Determine the [X, Y] coordinate at the center of the cell enclosing the given text.  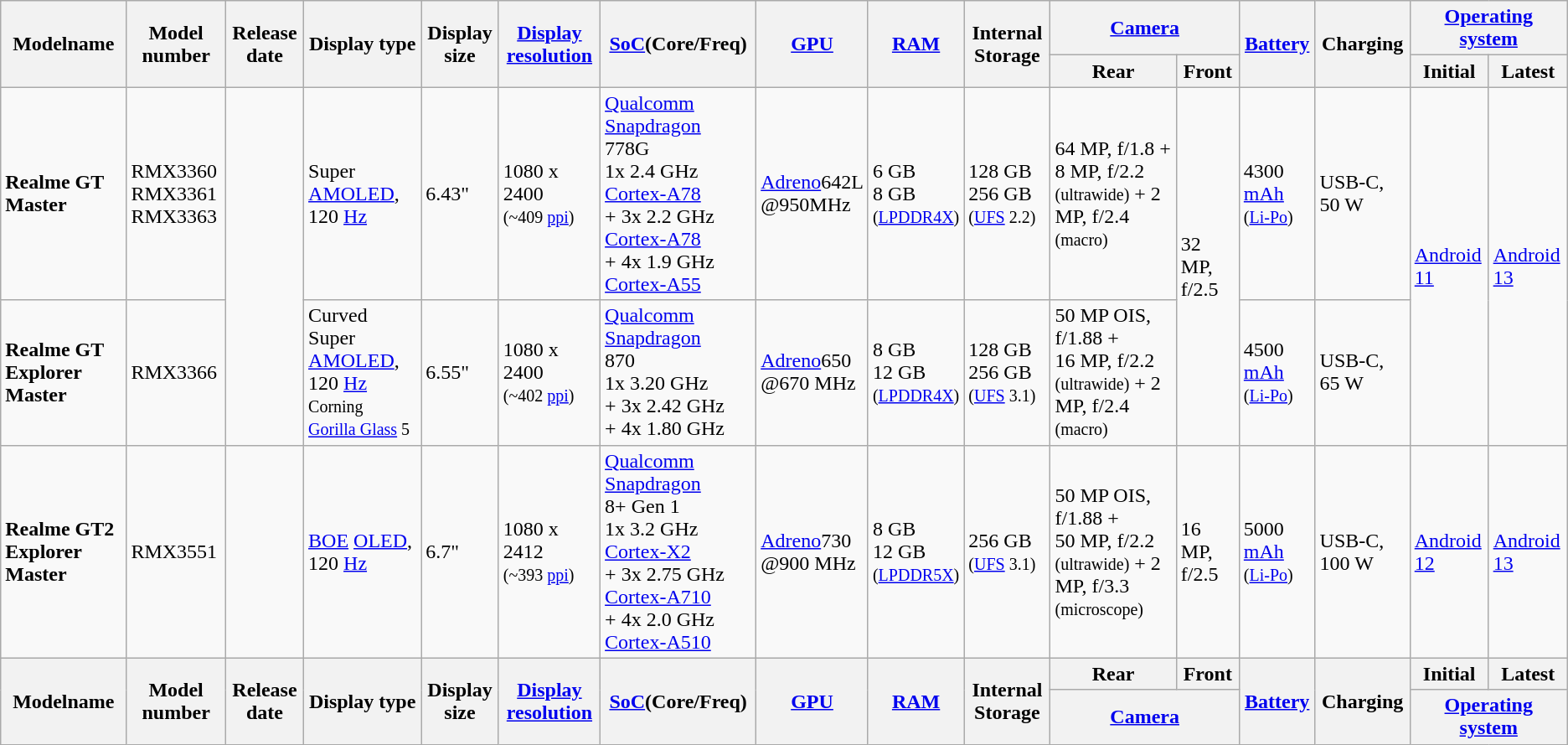
BOE OLED, 120 Hz [363, 551]
1080 x 2400(~409 ppi) [549, 194]
Super AMOLED, 120 Hz [363, 194]
USB-C, 65 W [1362, 372]
8 GB 12 GB(LPDDR4X) [916, 372]
64 MP, f/1.8 +8 MP, f/2.2 (ultrawide) + 2 MP, f/2.4 (macro) [1113, 194]
6 GB 8 GB(LPDDR4X) [916, 194]
Realme GT Master [64, 194]
Adreno650 @670 MHz [812, 372]
128 GB 256 GB(UFS 2.2) [1007, 194]
Realme GT2 Explorer Master [64, 551]
Curved Super AMOLED, 120 HzCorning Gorilla Glass 5 [363, 372]
RMX3360RMX3361RMX3363 [176, 194]
Adreno642L @950MHz [812, 194]
256 GB(UFS 3.1) [1007, 551]
50 MP OIS, f/1.88 +16 MP, f/2.2 (ultrawide) + 2 MP, f/2.4 (macro) [1113, 372]
Qualcomm Snapdragon 8701x 3.20 GHz + 3x 2.42 GHz + 4x 1.80 GHz [678, 372]
8 GB12 GB(LPDDR5X) [916, 551]
Android 12 [1449, 551]
4300 mAh(Li-Po) [1277, 194]
16 MP, f/2.5 [1208, 551]
6.55" [461, 372]
Realme GT Explorer Master [64, 372]
Android 11 [1449, 266]
RMX3551 [176, 551]
1080 x 2412(~393 ppi) [549, 551]
6.7" [461, 551]
Qualcomm Snapdragon 778G1x 2.4 GHz Cortex-A78 + 3x 2.2 GHz Cortex-A78 + 4x 1.9 GHz Cortex-A55 [678, 194]
50 MP OIS, f/1.88 +50 MP, f/2.2 (ultrawide) + 2 MP, f/3.3 (microscope) [1113, 551]
128 GB256 GB(UFS 3.1) [1007, 372]
4500 mAh(Li-Po) [1277, 372]
1080 x 2400(~402 ppi) [549, 372]
USB-C, 100 W [1362, 551]
Adreno730@900 MHz [812, 551]
Qualcomm Snapdragon 8+ Gen 11x 3.2 GHz Cortex-X2 + 3x 2.75 GHz Cortex-A710 + 4x 2.0 GHz Cortex-A510 [678, 551]
5000 mAh(Li-Po) [1277, 551]
RMX3366 [176, 372]
6.43" [461, 194]
32 MP, f/2.5 [1208, 266]
USB-C, 50 W [1362, 194]
